Determine the [X, Y] coordinate at the center of the cell enclosing the given text.  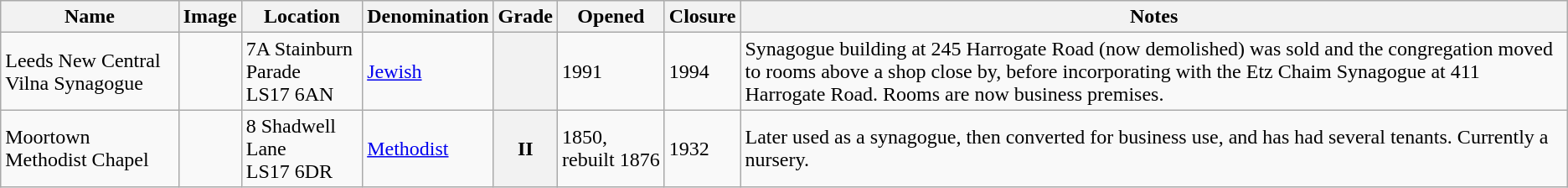
1991 [611, 71]
Image [209, 17]
Moortown Methodist Chapel [90, 149]
Denomination [428, 17]
1850, rebuilt 1876 [611, 149]
Name [90, 17]
Jewish [428, 71]
7A Stainburn ParadeLS17 6AN [302, 71]
Notes [1154, 17]
8 Shadwell LaneLS17 6DR [302, 149]
Location [302, 17]
Opened [611, 17]
1932 [702, 149]
II [525, 149]
Closure [702, 17]
1994 [702, 71]
Methodist [428, 149]
Later used as a synagogue, then converted for business use, and has had several tenants. Currently a nursery. [1154, 149]
Grade [525, 17]
Leeds New Central Vilna Synagogue [90, 71]
